Provide the (X, Y) coordinate of the cell's center where the given text is located.  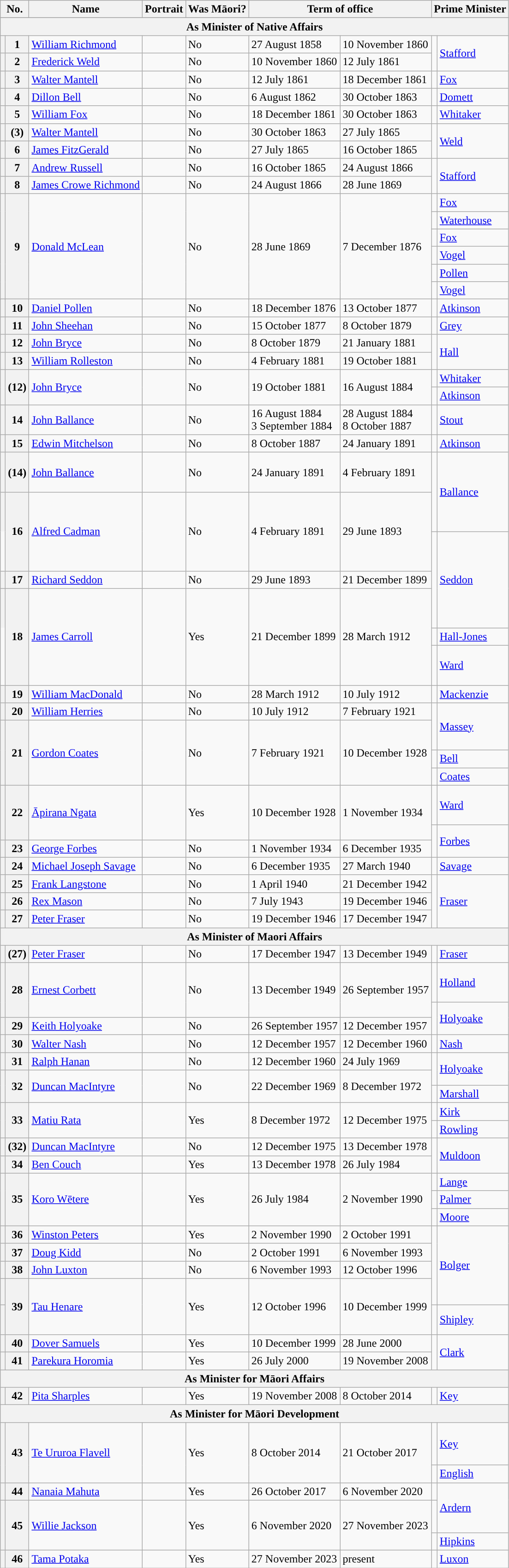
English (473, 1474)
Hall-Jones (473, 636)
22 (18, 812)
18 December 1876 (294, 308)
(32) (18, 1147)
29 (18, 1026)
2 (18, 62)
Luxon (473, 1559)
Ben Couch (86, 1164)
19 (18, 694)
22 December 1969 (294, 1086)
Doug Kidd (86, 1252)
35 (18, 1199)
28 June 2000 (386, 1344)
30 (18, 1044)
James FitzGerald (86, 150)
17 (18, 580)
Clark (473, 1352)
Dover Samuels (86, 1344)
43 (18, 1453)
21 January 1881 (386, 343)
Massey (473, 726)
7 December 1876 (386, 246)
8 October 1887 (294, 443)
Daniel Pollen (86, 308)
As Minister of Native Affairs (255, 27)
Bell (473, 759)
7 (18, 167)
Holland (473, 983)
11 (18, 326)
9 (18, 246)
Tama Potaka (86, 1559)
Gordon Coates (86, 753)
Rowling (473, 1129)
Seddon (473, 580)
Keith Holyoake (86, 1026)
Te Ururoa Flavell (86, 1453)
Koro Wētere (86, 1199)
24 July 1969 (386, 1061)
25 (18, 884)
As Minister for Māori Affairs (255, 1379)
7 July 1943 (294, 901)
Alfred Cadman (86, 531)
George Forbes (86, 848)
32 (18, 1086)
Shipley (473, 1319)
Pollen (473, 273)
1 April 1940 (294, 884)
20 (18, 712)
39 (18, 1306)
41 (18, 1361)
Muldoon (473, 1156)
Portrait (164, 9)
16 August 1884 (386, 387)
10 (18, 308)
4 (18, 97)
Bolger (473, 1265)
William Rolleston (86, 361)
Tau Henare (86, 1306)
1 (18, 44)
Kirk (473, 1112)
Pita Sharples (86, 1396)
18 (18, 636)
No. (15, 9)
37 (18, 1252)
38 (18, 1270)
Palmer (473, 1199)
6 August 1862 (294, 97)
12 (18, 343)
William Richmond (86, 44)
Lange (473, 1182)
4 February 1881 (294, 361)
Prime Minister (470, 9)
Was Māori? (217, 9)
William Fox (86, 115)
5 (18, 115)
(3) (18, 132)
16 August 18843 September 1884 (294, 419)
Frank Langstone (86, 884)
William Herries (86, 712)
3 (18, 79)
James Crowe Richmond (86, 185)
40 (18, 1344)
Mackenzie (473, 694)
Stout (473, 419)
45 (18, 1525)
Matiu Rata (86, 1120)
Parekura Horomia (86, 1361)
15 (18, 443)
13 October 1877 (386, 308)
Walter Nash (86, 1044)
Donald McLean (86, 246)
John Luxton (86, 1270)
27 August 1858 (294, 44)
36 (18, 1235)
(12) (18, 387)
Rex Mason (86, 901)
Nash (473, 1044)
21 December 1942 (386, 884)
(27) (18, 954)
14 (18, 419)
Name (86, 9)
As Minister for Māori Development (255, 1414)
Weld (473, 141)
Ernest Corbett (86, 990)
28 (18, 990)
26 July 2000 (294, 1361)
Ardern (473, 1507)
William MacDonald (86, 694)
Andrew Russell (86, 167)
Grey (473, 326)
Michael Joseph Savage (86, 866)
Domett (473, 97)
28 August 18848 October 1887 (386, 419)
15 October 1877 (294, 326)
Hall (473, 352)
Hipkins (473, 1541)
26 (18, 901)
Term of office (340, 9)
Winston Peters (86, 1235)
27 (18, 919)
33 (18, 1120)
Dillon Bell (86, 97)
16 (18, 531)
26 October 2017 (294, 1491)
Savage (473, 866)
Richard Seddon (86, 580)
Nanaia Mahuta (86, 1491)
Āpirana Ngata (86, 812)
31 (18, 1061)
Marshall (473, 1094)
24 (18, 866)
34 (18, 1164)
Frederick Weld (86, 62)
Ralph Hanan (86, 1061)
Ballance (473, 491)
John Sheehan (86, 326)
Coates (473, 776)
27 March 1940 (386, 866)
James Carroll (86, 636)
present (386, 1559)
44 (18, 1491)
42 (18, 1396)
Willie Jackson (86, 1525)
Moore (473, 1217)
Edwin Mitchelson (86, 443)
21 (18, 753)
21 October 2017 (386, 1453)
8 (18, 185)
46 (18, 1559)
Forbes (473, 841)
Waterhouse (473, 220)
6 (18, 150)
13 (18, 361)
(14) (18, 472)
23 (18, 848)
As Minister of Maori Affairs (255, 936)
